Determine the [x, y] coordinate at the center of the cell enclosing the given text.  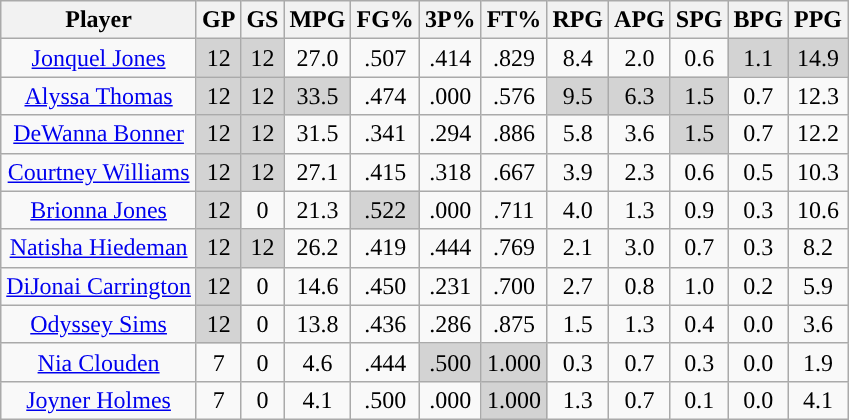
.507 [385, 58]
.415 [385, 172]
DiJonai Carrington [99, 286]
0.2 [758, 286]
14.6 [318, 286]
31.5 [318, 134]
.294 [450, 134]
BPG [758, 20]
.474 [385, 96]
Courtney Williams [99, 172]
33.5 [318, 96]
10.6 [818, 210]
DeWanna Bonner [99, 134]
1.9 [818, 362]
.450 [385, 286]
0.1 [699, 400]
8.2 [818, 248]
GS [262, 20]
0.9 [699, 210]
8.4 [578, 58]
9.5 [578, 96]
27.0 [318, 58]
.829 [514, 58]
1.0 [699, 286]
APG [640, 20]
Player [99, 20]
.667 [514, 172]
4.6 [318, 362]
GP [218, 20]
27.1 [318, 172]
2.7 [578, 286]
Nia Clouden [99, 362]
Alyssa Thomas [99, 96]
.769 [514, 248]
Odyssey Sims [99, 324]
Natisha Hiedeman [99, 248]
3.0 [640, 248]
5.9 [818, 286]
0.5 [758, 172]
4.0 [578, 210]
FG% [385, 20]
RPG [578, 20]
Joyner Holmes [99, 400]
6.3 [640, 96]
.875 [514, 324]
2.1 [578, 248]
MPG [318, 20]
0.4 [699, 324]
.341 [385, 134]
.886 [514, 134]
3.9 [578, 172]
.711 [514, 210]
.700 [514, 286]
1.1 [758, 58]
10.3 [818, 172]
12.2 [818, 134]
3P% [450, 20]
2.0 [640, 58]
5.8 [578, 134]
.231 [450, 286]
Jonquel Jones [99, 58]
.576 [514, 96]
.318 [450, 172]
FT% [514, 20]
.414 [450, 58]
12.3 [818, 96]
.419 [385, 248]
0.8 [640, 286]
PPG [818, 20]
14.9 [818, 58]
.286 [450, 324]
13.8 [318, 324]
.436 [385, 324]
.522 [385, 210]
SPG [699, 20]
21.3 [318, 210]
Brionna Jones [99, 210]
26.2 [318, 248]
2.3 [640, 172]
